Detect which cell encompasses the target text, then output its (X, Y) center coordinate. 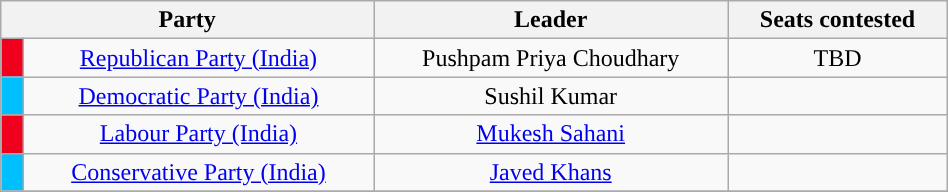
Conservative Party (India) (198, 172)
TBD (838, 58)
Labour Party (India) (198, 134)
Party (188, 20)
Democratic Party (India) (198, 96)
Sushil Kumar (551, 96)
Javed Khans (551, 172)
Leader (551, 20)
Mukesh Sahani (551, 134)
Seats contested (838, 20)
Republican Party (India) (198, 58)
Pushpam Priya Choudhary (551, 58)
